Detect which cell encompasses the target text, then output its [x, y] center coordinate. 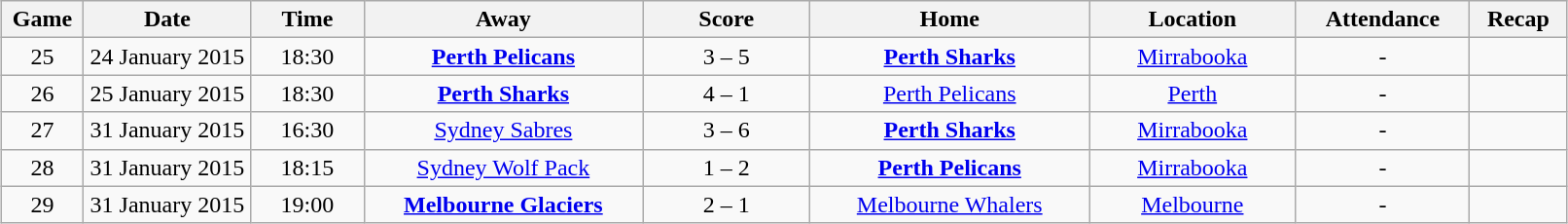
Melbourne Whalers [949, 205]
26 [43, 93]
Attendance [1383, 19]
27 [43, 131]
29 [43, 205]
25 January 2015 [167, 93]
Home [949, 19]
Melbourne [1193, 205]
Away [504, 19]
Date [167, 19]
Location [1193, 19]
Melbourne Glaciers [504, 205]
3 – 5 [727, 56]
24 January 2015 [167, 56]
1 – 2 [727, 168]
2 – 1 [727, 205]
18:15 [307, 168]
Game [43, 19]
3 – 6 [727, 131]
19:00 [307, 205]
28 [43, 168]
Score [727, 19]
16:30 [307, 131]
Sydney Sabres [504, 131]
Time [307, 19]
4 – 1 [727, 93]
Perth [1193, 93]
Sydney Wolf Pack [504, 168]
Recap [1518, 19]
25 [43, 56]
